Find where the given text appears and provide that cell's center as (X, Y) coordinate. 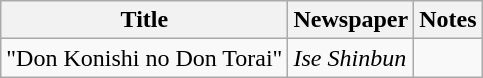
Newspaper (351, 20)
Title (144, 20)
"Don Konishi no Don Torai" (144, 58)
Notes (448, 20)
Ise Shinbun (351, 58)
